Search for the cell housing the specified text and yield its (x, y) center coordinate. 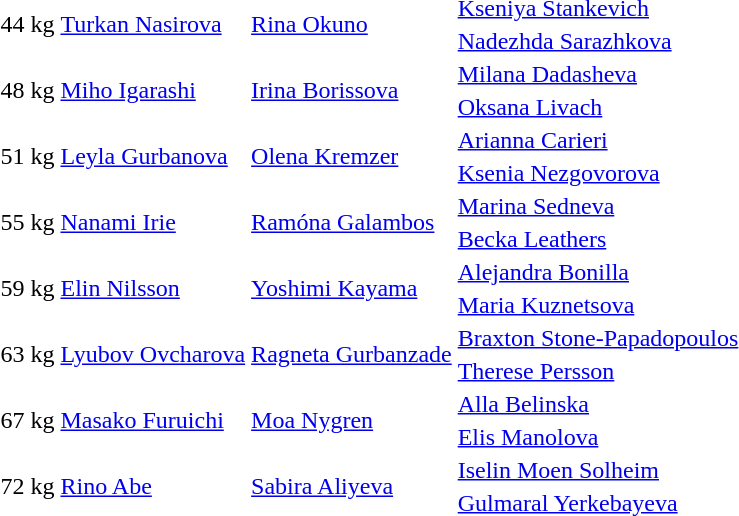
Olena Kremzer (352, 156)
Masako Furuichi (153, 420)
Ragneta Gurbanzade (352, 354)
Miho Igarashi (153, 90)
Leyla Gurbanova (153, 156)
Ramóna Galambos (352, 222)
Nanami Irie (153, 222)
Lyubov Ovcharova (153, 354)
Elin Nilsson (153, 288)
Moa Nygren (352, 420)
Yoshimi Kayama (352, 288)
Irina Borissova (352, 90)
